Scan for the cell matching the given text and deliver its [X, Y] coordinate at center. 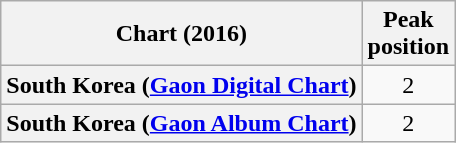
South Korea (Gaon Album Chart) [182, 123]
South Korea (Gaon Digital Chart) [182, 85]
Chart (2016) [182, 34]
Peakposition [408, 34]
